Locate the cell with the specified text and output its (x, y) center coordinate. 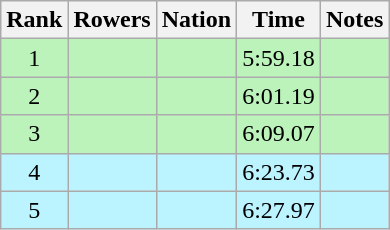
Nation (196, 20)
2 (34, 96)
6:23.73 (279, 172)
Time (279, 20)
Rowers (112, 20)
3 (34, 134)
4 (34, 172)
6:27.97 (279, 210)
6:01.19 (279, 96)
Notes (354, 20)
Rank (34, 20)
5 (34, 210)
5:59.18 (279, 58)
6:09.07 (279, 134)
1 (34, 58)
